Pinpoint the cell where the given text exists, returning its [X, Y] midpoint coordinate. 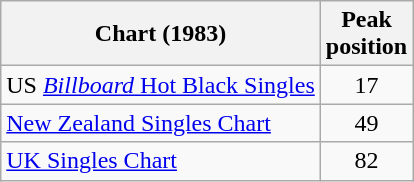
US Billboard Hot Black Singles [161, 85]
82 [366, 161]
Peakposition [366, 34]
UK Singles Chart [161, 161]
49 [366, 123]
Chart (1983) [161, 34]
New Zealand Singles Chart [161, 123]
17 [366, 85]
